Return [x, y] of the center of cell containing provided text 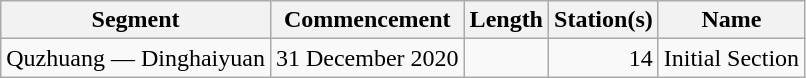
Segment [136, 20]
Quzhuang — Dinghaiyuan [136, 58]
Length [506, 20]
14 [604, 58]
31 December 2020 [367, 58]
Name [731, 20]
Commencement [367, 20]
Station(s) [604, 20]
Initial Section [731, 58]
